Scan for the cell matching the given text and deliver its (x, y) coordinate at center. 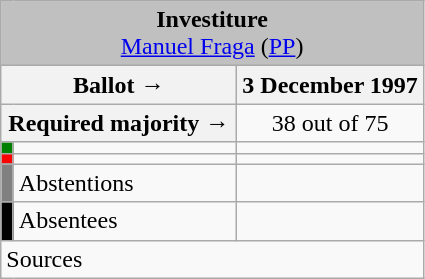
Required majority → (119, 123)
Absentees (125, 221)
3 December 1997 (330, 85)
Abstentions (125, 183)
InvestitureManuel Fraga (PP) (212, 34)
Sources (212, 259)
Ballot → (119, 85)
38 out of 75 (330, 123)
